Detect which cell encompasses the target text, then output its [X, Y] center coordinate. 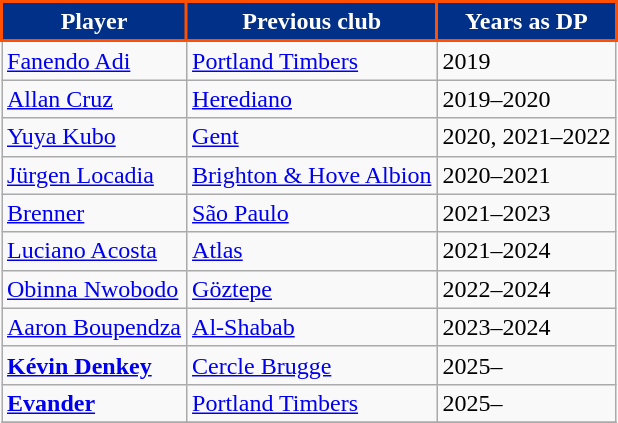
2019 [526, 60]
Brenner [94, 213]
Herediano [312, 99]
2020–2021 [526, 175]
Evander [94, 403]
Years as DP [526, 22]
Atlas [312, 251]
Kévin Denkey [94, 365]
Allan Cruz [94, 99]
Jürgen Locadia [94, 175]
Fanendo Adi [94, 60]
Gent [312, 137]
Göztepe [312, 289]
Player [94, 22]
2020, 2021–2022 [526, 137]
Al-Shabab [312, 327]
2022–2024 [526, 289]
Luciano Acosta [94, 251]
Yuya Kubo [94, 137]
Brighton & Hove Albion [312, 175]
Obinna Nwobodo [94, 289]
São Paulo [312, 213]
Aaron Boupendza [94, 327]
2019–2020 [526, 99]
Previous club [312, 22]
2023–2024 [526, 327]
2021–2023 [526, 213]
2021–2024 [526, 251]
Cercle Brugge [312, 365]
